For the text-containing cell, return its midpoint in [x, y] coordinate format. 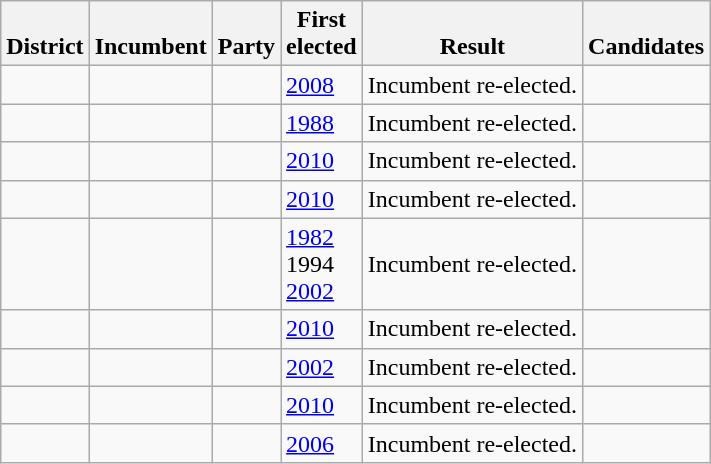
Firstelected [322, 34]
2002 [322, 367]
Result [472, 34]
2006 [322, 443]
2008 [322, 85]
19821994 2002 [322, 264]
1988 [322, 123]
Candidates [646, 34]
Party [246, 34]
District [45, 34]
Incumbent [150, 34]
